Output the (x, y) coordinate of the center of the cell containing the given text.  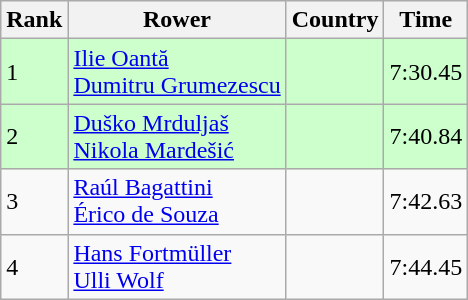
7:40.84 (426, 136)
Rower (177, 20)
Time (426, 20)
Duško MrduljašNikola Mardešić (177, 136)
3 (34, 202)
Raúl BagattiniÉrico de Souza (177, 202)
7:30.45 (426, 72)
2 (34, 136)
Rank (34, 20)
1 (34, 72)
4 (34, 266)
7:42.63 (426, 202)
7:44.45 (426, 266)
Ilie OantăDumitru Grumezescu (177, 72)
Country (335, 20)
Hans FortmüllerUlli Wolf (177, 266)
